Scan for the cell matching the given text and deliver its [x, y] coordinate at center. 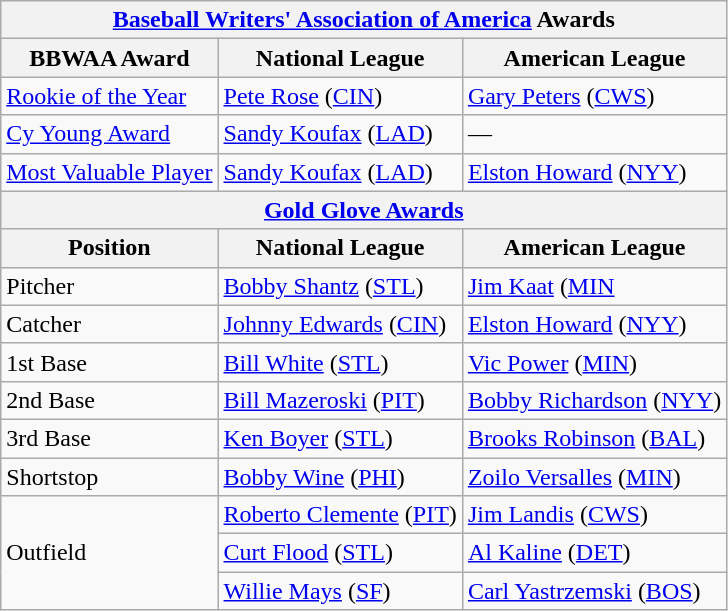
Bill Mazeroski (PIT) [340, 400]
Bill White (STL) [340, 362]
Ken Boyer (STL) [340, 438]
Al Kaline (DET) [594, 553]
Gary Peters (CWS) [594, 96]
3rd Base [110, 438]
Outfield [110, 553]
Zoilo Versalles (MIN) [594, 477]
— [594, 134]
Bobby Shantz (STL) [340, 286]
Brooks Robinson (BAL) [594, 438]
2nd Base [110, 400]
Rookie of the Year [110, 96]
Pete Rose (CIN) [340, 96]
BBWAA Award [110, 58]
Jim Landis (CWS) [594, 515]
Roberto Clemente (PIT) [340, 515]
Jim Kaat (MIN [594, 286]
Gold Glove Awards [364, 210]
Catcher [110, 324]
Vic Power (MIN) [594, 362]
1st Base [110, 362]
Most Valuable Player [110, 172]
Baseball Writers' Association of America Awards [364, 20]
Curt Flood (STL) [340, 553]
Johnny Edwards (CIN) [340, 324]
Willie Mays (SF) [340, 591]
Bobby Richardson (NYY) [594, 400]
Carl Yastrzemski (BOS) [594, 591]
Shortstop [110, 477]
Position [110, 248]
Bobby Wine (PHI) [340, 477]
Cy Young Award [110, 134]
Pitcher [110, 286]
